Capture the cell that displays the provided text and extract its (x, y) central coordinate. 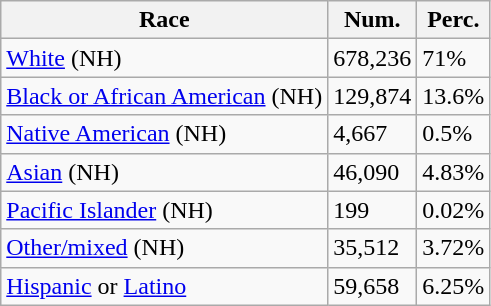
4.83% (454, 172)
Black or African American (NH) (164, 96)
0.5% (454, 134)
Pacific Islander (NH) (164, 210)
6.25% (454, 286)
129,874 (372, 96)
Asian (NH) (164, 172)
Race (164, 20)
Other/mixed (NH) (164, 248)
35,512 (372, 248)
White (NH) (164, 58)
46,090 (372, 172)
678,236 (372, 58)
59,658 (372, 286)
4,667 (372, 134)
0.02% (454, 210)
Native American (NH) (164, 134)
3.72% (454, 248)
Perc. (454, 20)
Hispanic or Latino (164, 286)
Num. (372, 20)
199 (372, 210)
13.6% (454, 96)
71% (454, 58)
